For the text-containing cell, return its midpoint in [X, Y] coordinate format. 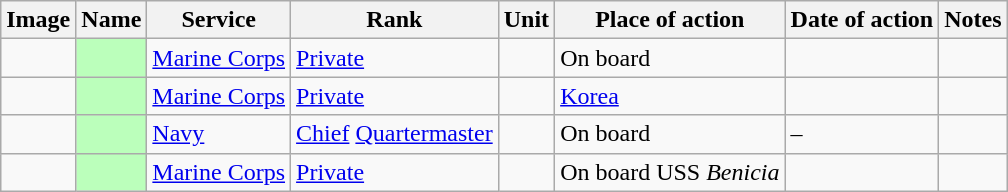
Chief Quartermaster [395, 134]
On board USS Benicia [670, 172]
Unit [526, 20]
Rank [395, 20]
– [862, 134]
Notes [973, 20]
Navy [219, 134]
Name [112, 20]
Korea [670, 96]
Place of action [670, 20]
Image [38, 20]
Service [219, 20]
Date of action [862, 20]
